Capture the cell that displays the provided text and extract its [X, Y] central coordinate. 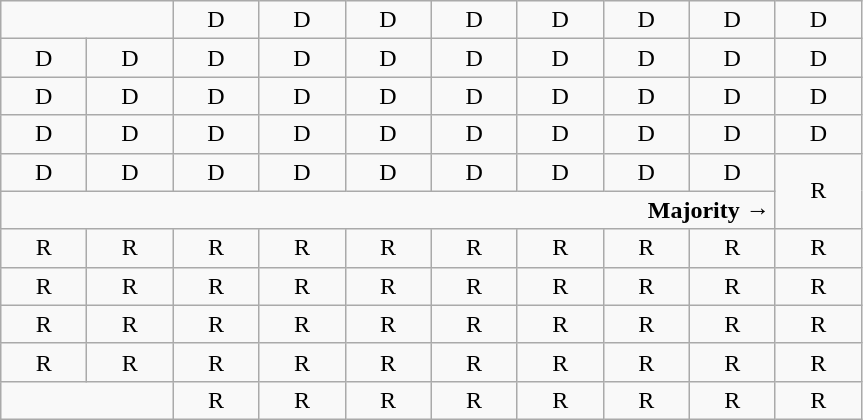
Majority → [388, 210]
